Capture the cell that displays the provided text and extract its [X, Y] central coordinate. 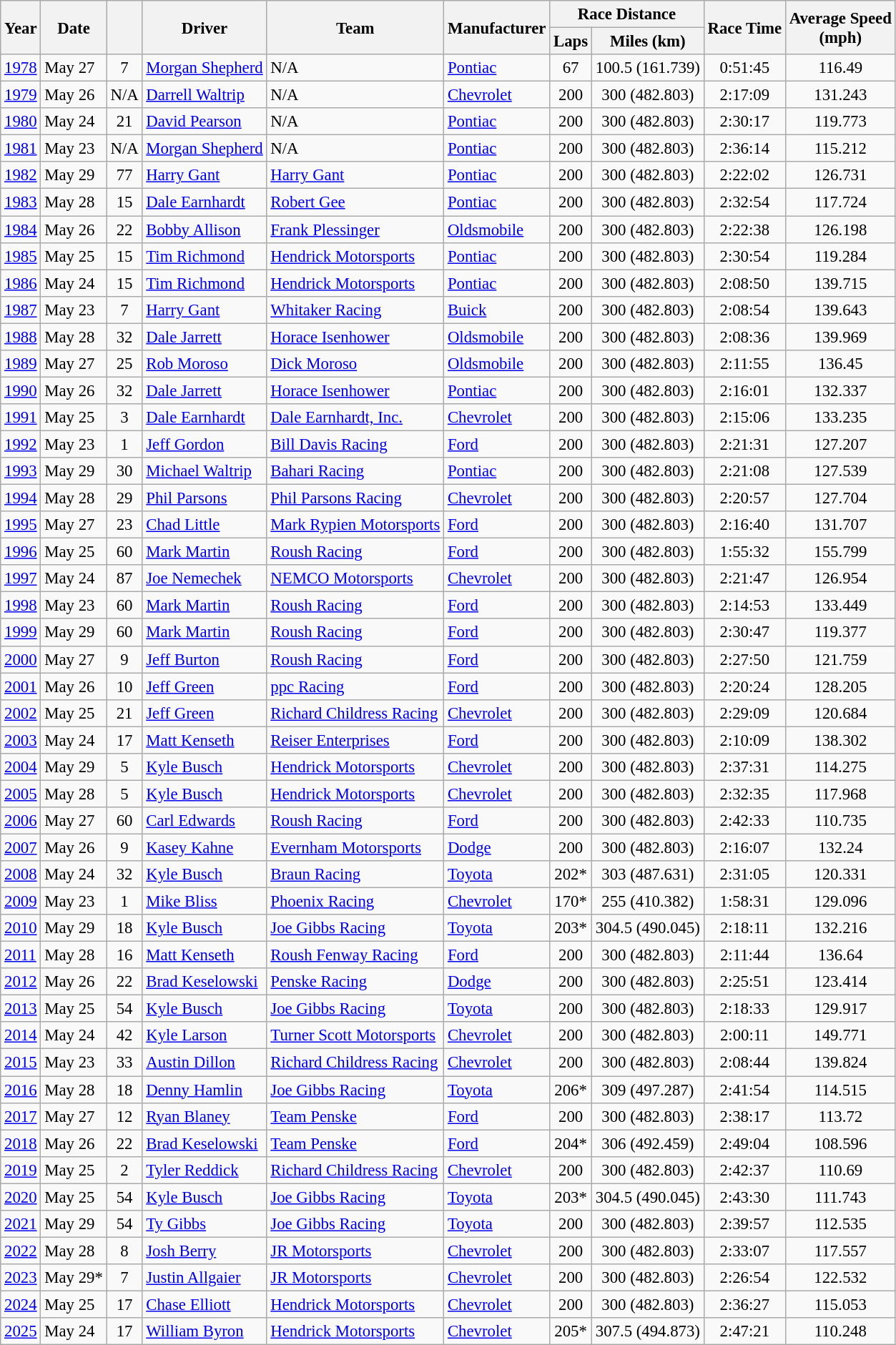
132.24 [840, 847]
2:30:47 [744, 633]
1981 [21, 149]
2019 [21, 1170]
111.743 [840, 1197]
Chad Little [205, 525]
29 [124, 498]
Jeff Gordon [205, 444]
2025 [21, 1331]
ppc Racing [355, 686]
307.5 (494.873) [648, 1331]
1997 [21, 578]
2:42:33 [744, 821]
Josh Berry [205, 1251]
Ryan Blaney [205, 1116]
Average Speed(mph) [840, 27]
Whitaker Racing [355, 310]
Kyle Larson [205, 1036]
1986 [21, 283]
2:25:51 [744, 982]
119.773 [840, 122]
1989 [21, 364]
1:55:32 [744, 552]
110.735 [840, 821]
123.414 [840, 982]
2:08:50 [744, 283]
204* [571, 1143]
126.731 [840, 175]
1982 [21, 175]
Joe Nemechek [205, 578]
122.532 [840, 1278]
126.198 [840, 230]
Penske Racing [355, 982]
2014 [21, 1036]
149.771 [840, 1036]
2:11:55 [744, 364]
2:36:14 [744, 149]
2:21:47 [744, 578]
1980 [21, 122]
2:14:53 [744, 606]
2:26:54 [744, 1278]
114.275 [840, 767]
Denny Hamlin [205, 1090]
110.69 [840, 1170]
Rob Moroso [205, 364]
139.969 [840, 337]
2006 [21, 821]
Justin Allgaier [205, 1278]
1984 [21, 230]
202* [571, 875]
119.284 [840, 256]
2:08:54 [744, 310]
2:22:38 [744, 230]
120.331 [840, 875]
139.824 [840, 1063]
2:30:54 [744, 256]
2:47:21 [744, 1331]
2001 [21, 686]
117.968 [840, 794]
Chase Elliott [205, 1304]
2:49:04 [744, 1143]
Bill Davis Racing [355, 444]
115.212 [840, 149]
1978 [21, 68]
127.207 [840, 444]
2004 [21, 767]
2:21:08 [744, 471]
2021 [21, 1224]
Year [21, 27]
Team [355, 27]
May 29* [74, 1278]
115.053 [840, 1304]
2023 [21, 1278]
Robert Gee [355, 202]
Austin Dillon [205, 1063]
1996 [21, 552]
1988 [21, 337]
2020 [21, 1197]
121.759 [840, 659]
113.72 [840, 1116]
Phoenix Racing [355, 902]
117.557 [840, 1251]
2003 [21, 740]
2:38:17 [744, 1116]
2015 [21, 1063]
2 [124, 1170]
Phil Parsons Racing [355, 498]
2:31:05 [744, 875]
255 (410.382) [648, 902]
Mark Rypien Motorsports [355, 525]
131.707 [840, 525]
33 [124, 1063]
Buick [497, 310]
110.248 [840, 1331]
1983 [21, 202]
2018 [21, 1143]
Driver [205, 27]
Carl Edwards [205, 821]
16 [124, 955]
2013 [21, 1009]
2:16:40 [744, 525]
Laps [571, 41]
2:10:09 [744, 740]
2:27:50 [744, 659]
2024 [21, 1304]
127.704 [840, 498]
42 [124, 1036]
2:41:54 [744, 1090]
119.377 [840, 633]
2:11:44 [744, 955]
2:22:02 [744, 175]
2:39:57 [744, 1224]
1992 [21, 444]
77 [124, 175]
3 [124, 418]
136.45 [840, 364]
1991 [21, 418]
1994 [21, 498]
2011 [21, 955]
133.449 [840, 606]
139.643 [840, 310]
Bahari Racing [355, 471]
Darrell Waltrip [205, 95]
Roush Fenway Racing [355, 955]
112.535 [840, 1224]
2:16:07 [744, 847]
139.715 [840, 283]
1990 [21, 390]
133.235 [840, 418]
2:00:11 [744, 1036]
23 [124, 525]
132.337 [840, 390]
Bobby Allison [205, 230]
129.096 [840, 902]
117.724 [840, 202]
25 [124, 364]
William Byron [205, 1331]
1987 [21, 310]
2022 [21, 1251]
0:51:45 [744, 68]
NEMCO Motorsports [355, 578]
2017 [21, 1116]
Phil Parsons [205, 498]
108.596 [840, 1143]
2009 [21, 902]
Tyler Reddick [205, 1170]
Turner Scott Motorsports [355, 1036]
2:30:17 [744, 122]
2:33:07 [744, 1251]
132.216 [840, 928]
2:42:37 [744, 1170]
2:16:01 [744, 390]
206* [571, 1090]
170* [571, 902]
2010 [21, 928]
2007 [21, 847]
155.799 [840, 552]
Miles (km) [648, 41]
2008 [21, 875]
2:32:54 [744, 202]
309 (497.287) [648, 1090]
1979 [21, 95]
2:21:31 [744, 444]
Dick Moroso [355, 364]
2:08:44 [744, 1063]
87 [124, 578]
131.243 [840, 95]
1:58:31 [744, 902]
Ty Gibbs [205, 1224]
100.5 (161.739) [648, 68]
10 [124, 686]
Jeff Burton [205, 659]
306 (492.459) [648, 1143]
127.539 [840, 471]
Dale Earnhardt, Inc. [355, 418]
2:15:06 [744, 418]
129.917 [840, 1009]
138.302 [840, 740]
Race Time [744, 27]
2:36:27 [744, 1304]
2000 [21, 659]
2:18:33 [744, 1009]
12 [124, 1116]
2005 [21, 794]
1999 [21, 633]
205* [571, 1331]
Manufacturer [497, 27]
Date [74, 27]
David Pearson [205, 122]
1998 [21, 606]
2:18:11 [744, 928]
2:20:24 [744, 686]
2:37:31 [744, 767]
136.64 [840, 955]
8 [124, 1251]
2:29:09 [744, 713]
2002 [21, 713]
2:08:36 [744, 337]
1993 [21, 471]
Mike Bliss [205, 902]
67 [571, 68]
1985 [21, 256]
Evernham Motorsports [355, 847]
126.954 [840, 578]
2:20:57 [744, 498]
Michael Waltrip [205, 471]
Braun Racing [355, 875]
2:43:30 [744, 1197]
2:17:09 [744, 95]
Reiser Enterprises [355, 740]
Race Distance [627, 14]
2012 [21, 982]
1995 [21, 525]
128.205 [840, 686]
2:32:35 [744, 794]
120.684 [840, 713]
114.515 [840, 1090]
Frank Plessinger [355, 230]
116.49 [840, 68]
Kasey Kahne [205, 847]
30 [124, 471]
303 (487.631) [648, 875]
2016 [21, 1090]
